Provide the (X, Y) coordinate of the cell's center where the given text is located.  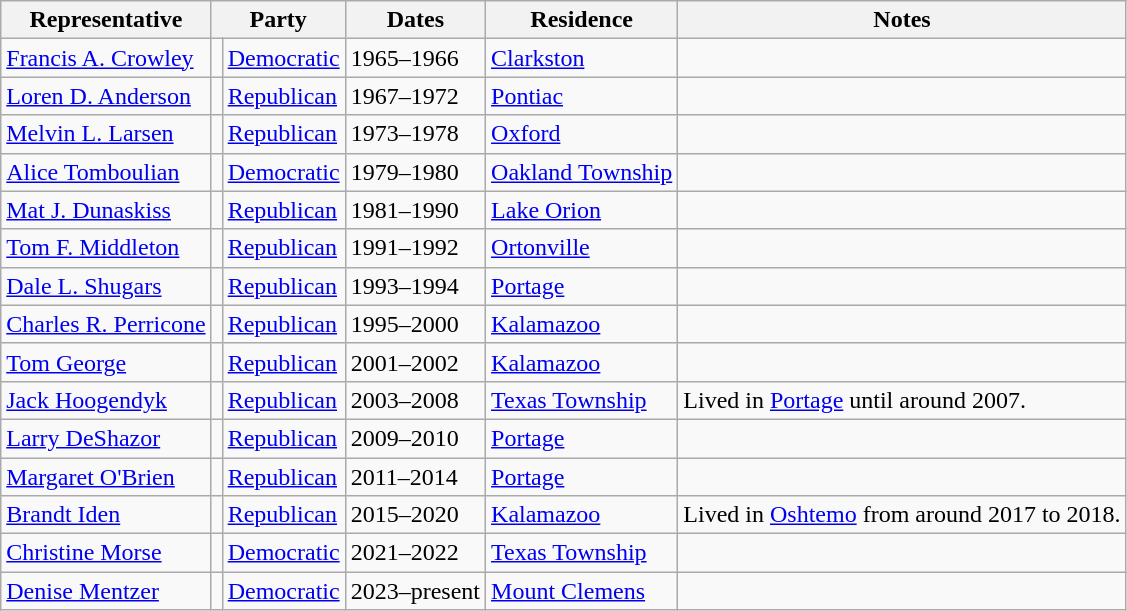
Oxford (582, 134)
1991–1992 (415, 248)
Melvin L. Larsen (106, 134)
2003–2008 (415, 400)
2009–2010 (415, 438)
Party (278, 20)
Dates (415, 20)
Christine Morse (106, 553)
Lived in Portage until around 2007. (902, 400)
Oakland Township (582, 172)
Margaret O'Brien (106, 477)
1993–1994 (415, 286)
Lake Orion (582, 210)
Jack Hoogendyk (106, 400)
Charles R. Perricone (106, 324)
1995–2000 (415, 324)
Pontiac (582, 96)
1965–1966 (415, 58)
Denise Mentzer (106, 591)
2015–2020 (415, 515)
Notes (902, 20)
2001–2002 (415, 362)
Lived in Oshtemo from around 2017 to 2018. (902, 515)
Alice Tomboulian (106, 172)
2011–2014 (415, 477)
1979–1980 (415, 172)
2023–present (415, 591)
Mount Clemens (582, 591)
Brandt Iden (106, 515)
Representative (106, 20)
Larry DeShazor (106, 438)
Clarkston (582, 58)
2021–2022 (415, 553)
Tom F. Middleton (106, 248)
Residence (582, 20)
Loren D. Anderson (106, 96)
Ortonville (582, 248)
1967–1972 (415, 96)
Francis A. Crowley (106, 58)
Tom George (106, 362)
1981–1990 (415, 210)
Mat J. Dunaskiss (106, 210)
1973–1978 (415, 134)
Dale L. Shugars (106, 286)
